Detect which cell encompasses the target text, then output its [x, y] center coordinate. 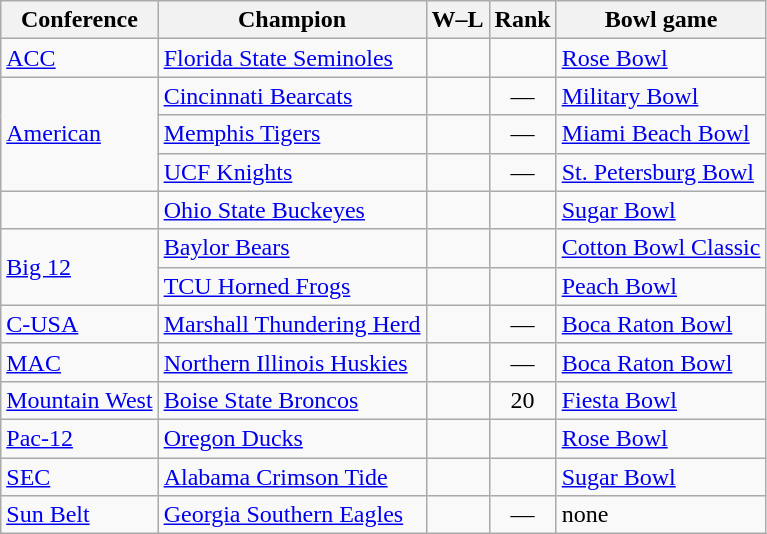
Big 12 [80, 267]
Northern Illinois Huskies [292, 362]
Cincinnati Bearcats [292, 96]
Miami Beach Bowl [661, 134]
Memphis Tigers [292, 134]
Peach Bowl [661, 286]
Alabama Crimson Tide [292, 477]
MAC [80, 362]
Pac-12 [80, 438]
American [80, 134]
ACC [80, 58]
Marshall Thundering Herd [292, 324]
Champion [292, 20]
Ohio State Buckeyes [292, 210]
Boise State Broncos [292, 400]
UCF Knights [292, 172]
Florida State Seminoles [292, 58]
Georgia Southern Eagles [292, 515]
C-USA [80, 324]
Rank [522, 20]
Conference [80, 20]
Sun Belt [80, 515]
none [661, 515]
Fiesta Bowl [661, 400]
W–L [458, 20]
SEC [80, 477]
Baylor Bears [292, 248]
Mountain West [80, 400]
20 [522, 400]
St. Petersburg Bowl [661, 172]
Military Bowl [661, 96]
TCU Horned Frogs [292, 286]
Cotton Bowl Classic [661, 248]
Bowl game [661, 20]
Oregon Ducks [292, 438]
